Determine the (x, y) coordinate at the center of the cell enclosing the given text.  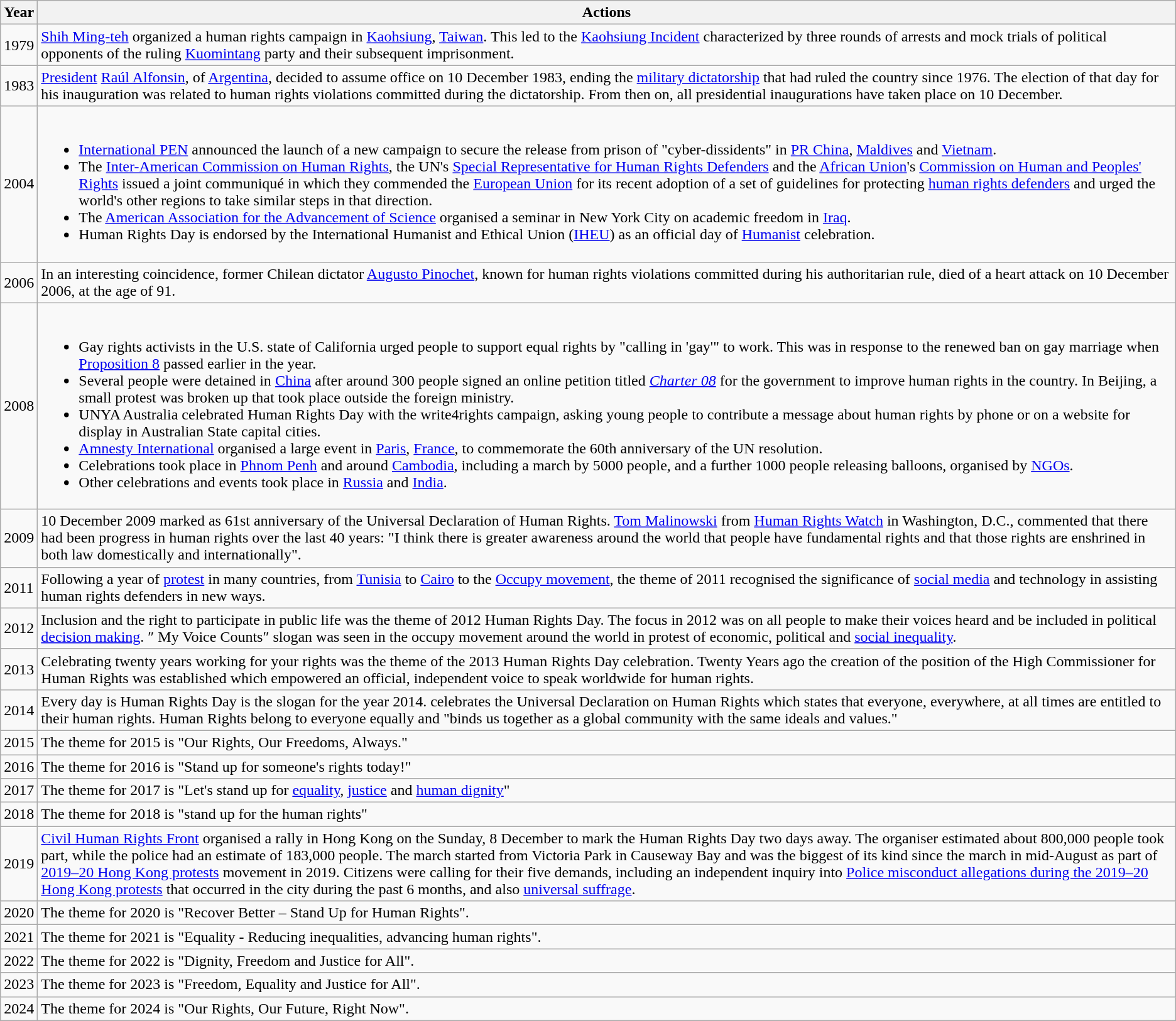
2018 (19, 814)
2019 (19, 864)
Year (19, 13)
2020 (19, 913)
1979 (19, 45)
The theme for 2015 is "Our Rights, Our Freedoms, Always." (607, 742)
2004 (19, 184)
The theme for 2018 is "stand up for the human rights" (607, 814)
Actions (607, 13)
1983 (19, 85)
2011 (19, 588)
The theme for 2022 is "Dignity, Freedom and Justice for All". (607, 961)
The theme for 2016 is "Stand up for someone's rights today!" (607, 767)
2012 (19, 628)
The theme for 2017 is "Let's stand up for equality, justice and human dignity" (607, 791)
2013 (19, 669)
2023 (19, 985)
The theme for 2024 is "Our Rights, Our Future, Right Now". (607, 1008)
2015 (19, 742)
2017 (19, 791)
The theme for 2020 is "Recover Better – Stand Up for Human Rights". (607, 913)
The theme for 2023 is "Freedom, Equality and Justice for All". (607, 985)
2022 (19, 961)
2024 (19, 1008)
2021 (19, 937)
2008 (19, 406)
2009 (19, 538)
2006 (19, 283)
2016 (19, 767)
2014 (19, 710)
The theme for 2021 is "Equality - Reducing inequalities, advancing human rights". (607, 937)
